Scan for the cell matching the given text and deliver its (X, Y) coordinate at center. 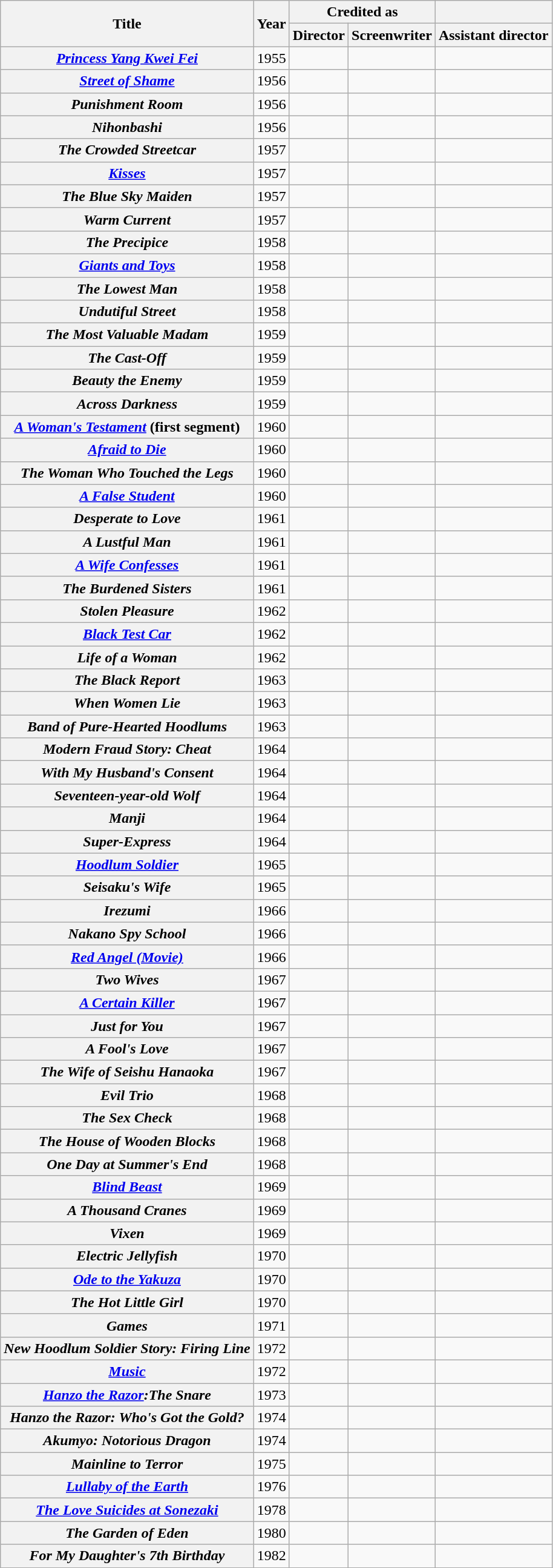
Mainline to Terror (127, 1464)
Giants and Toys (127, 265)
Credited as (362, 12)
Desperate to Love (127, 519)
Director (318, 35)
The Sex Check (127, 1118)
1976 (271, 1487)
Title (127, 24)
Across Darkness (127, 404)
For My Daughter's 7th Birthday (127, 1556)
Band of Pure-Hearted Hoodlums (127, 726)
Evil Trio (127, 1095)
A Lustful Man (127, 542)
Modern Fraud Story: Cheat (127, 749)
Music (127, 1371)
Screenwriter (392, 35)
With My Husband's Consent (127, 772)
Electric Jellyfish (127, 1256)
When Women Lie (127, 703)
Irezumi (127, 911)
Nakano Spy School (127, 934)
1973 (271, 1394)
The Hot Little Girl (127, 1302)
The Blue Sky Maiden (127, 196)
Super-Express (127, 842)
1982 (271, 1556)
The Precipice (127, 242)
Nihonbashi (127, 127)
Vixen (127, 1233)
1978 (271, 1510)
Two Wives (127, 980)
1955 (271, 58)
Princess Yang Kwei Fei (127, 58)
Games (127, 1325)
Hanzo the Razor:The Snare (127, 1394)
Assistant director (494, 35)
The Woman Who Touched the Legs (127, 473)
The Most Valuable Madam (127, 335)
1975 (271, 1464)
Street of Shame (127, 81)
Just for You (127, 1026)
A Wife Confesses (127, 565)
A Fool's Love (127, 1049)
Afraid to Die (127, 450)
Red Angel (Movie) (127, 957)
The Lowest Man (127, 289)
Beauty the Enemy (127, 381)
The House of Wooden Blocks (127, 1141)
Manji (127, 819)
The Black Report (127, 680)
Seisaku's Wife (127, 888)
A False Student (127, 496)
Black Test Car (127, 634)
Year (271, 24)
Hanzo the Razor: Who's Got the Gold? (127, 1418)
Stolen Pleasure (127, 611)
Hoodlum Soldier (127, 865)
Lullaby of the Earth (127, 1487)
The Burdened Sisters (127, 588)
Akumyo: Notorious Dragon (127, 1441)
A Thousand Cranes (127, 1210)
New Hoodlum Soldier Story: Firing Line (127, 1348)
Blind Beast (127, 1187)
Life of a Woman (127, 657)
1971 (271, 1325)
The Garden of Eden (127, 1533)
One Day at Summer's End (127, 1164)
A Woman's Testament (first segment) (127, 427)
Warm Current (127, 219)
The Love Suicides at Sonezaki (127, 1510)
The Crowded Streetcar (127, 150)
1980 (271, 1533)
Ode to the Yakuza (127, 1279)
A Certain Killer (127, 1003)
Kisses (127, 173)
The Cast-Off (127, 358)
Punishment Room (127, 104)
The Wife of Seishu Hanaoka (127, 1072)
Undutiful Street (127, 312)
Seventeen-year-old Wolf (127, 796)
